Find where the given text appears and provide that cell's center as (x, y) coordinate. 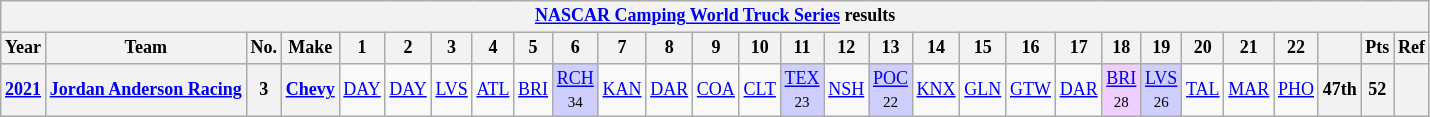
Year (24, 48)
8 (670, 48)
NASCAR Camping World Truck Series results (716, 16)
RCH34 (575, 90)
ATL (493, 90)
MAR (1249, 90)
Jordan Anderson Racing (146, 90)
GTW (1031, 90)
7 (622, 48)
No. (264, 48)
4 (493, 48)
22 (1296, 48)
BRI28 (1122, 90)
17 (1078, 48)
14 (936, 48)
1 (362, 48)
11 (802, 48)
KAN (622, 90)
52 (1378, 90)
Ref (1412, 48)
18 (1122, 48)
PHO (1296, 90)
CLT (760, 90)
TAL (1203, 90)
20 (1203, 48)
LVS26 (1162, 90)
12 (846, 48)
COA (716, 90)
NSH (846, 90)
GLN (983, 90)
Make (310, 48)
47th (1340, 90)
13 (891, 48)
6 (575, 48)
9 (716, 48)
15 (983, 48)
KNX (936, 90)
BRI (534, 90)
2021 (24, 90)
2 (408, 48)
21 (1249, 48)
10 (760, 48)
POC22 (891, 90)
Pts (1378, 48)
Team (146, 48)
5 (534, 48)
Chevy (310, 90)
TEX23 (802, 90)
16 (1031, 48)
19 (1162, 48)
LVS (452, 90)
